Detect which cell encompasses the target text, then output its (X, Y) center coordinate. 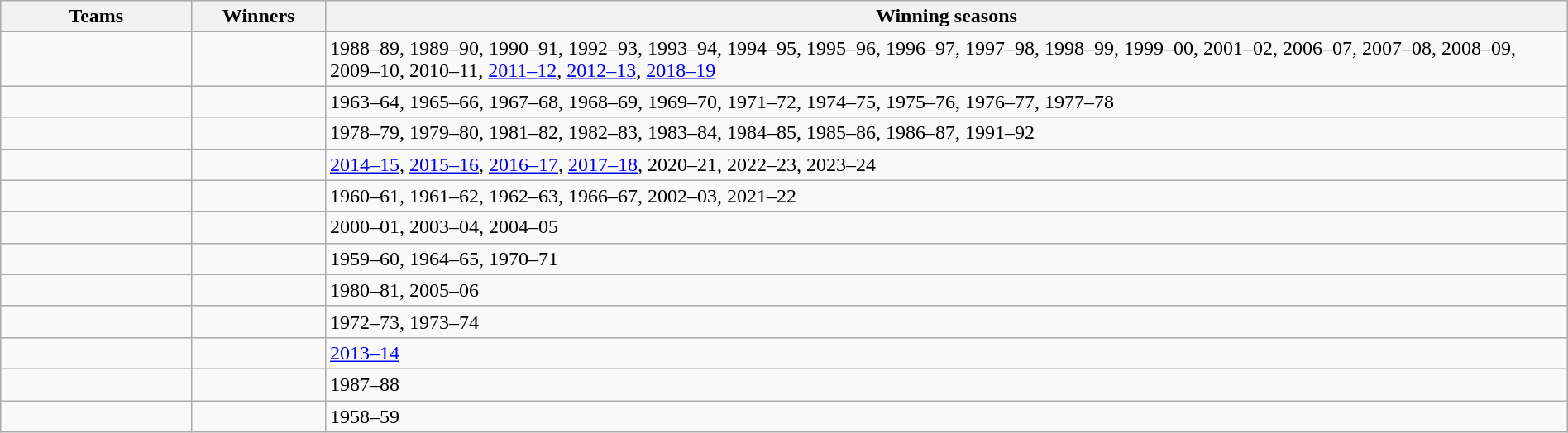
1960–61, 1961–62, 1962–63, 1966–67, 2002–03, 2021–22 (946, 196)
1987–88 (946, 384)
1959–60, 1964–65, 1970–71 (946, 259)
Winners (259, 17)
2013–14 (946, 353)
Winning seasons (946, 17)
1963–64, 1965–66, 1967–68, 1968–69, 1969–70, 1971–72, 1974–75, 1975–76, 1976–77, 1977–78 (946, 102)
2014–15, 2015–16, 2016–17, 2017–18, 2020–21, 2022–23, 2023–24 (946, 164)
2000–01, 2003–04, 2004–05 (946, 227)
1980–81, 2005–06 (946, 290)
1958–59 (946, 416)
1972–73, 1973–74 (946, 321)
1978–79, 1979–80, 1981–82, 1982–83, 1983–84, 1984–85, 1985–86, 1986–87, 1991–92 (946, 133)
Teams (96, 17)
